Scan for the cell matching the given text and deliver its (X, Y) coordinate at center. 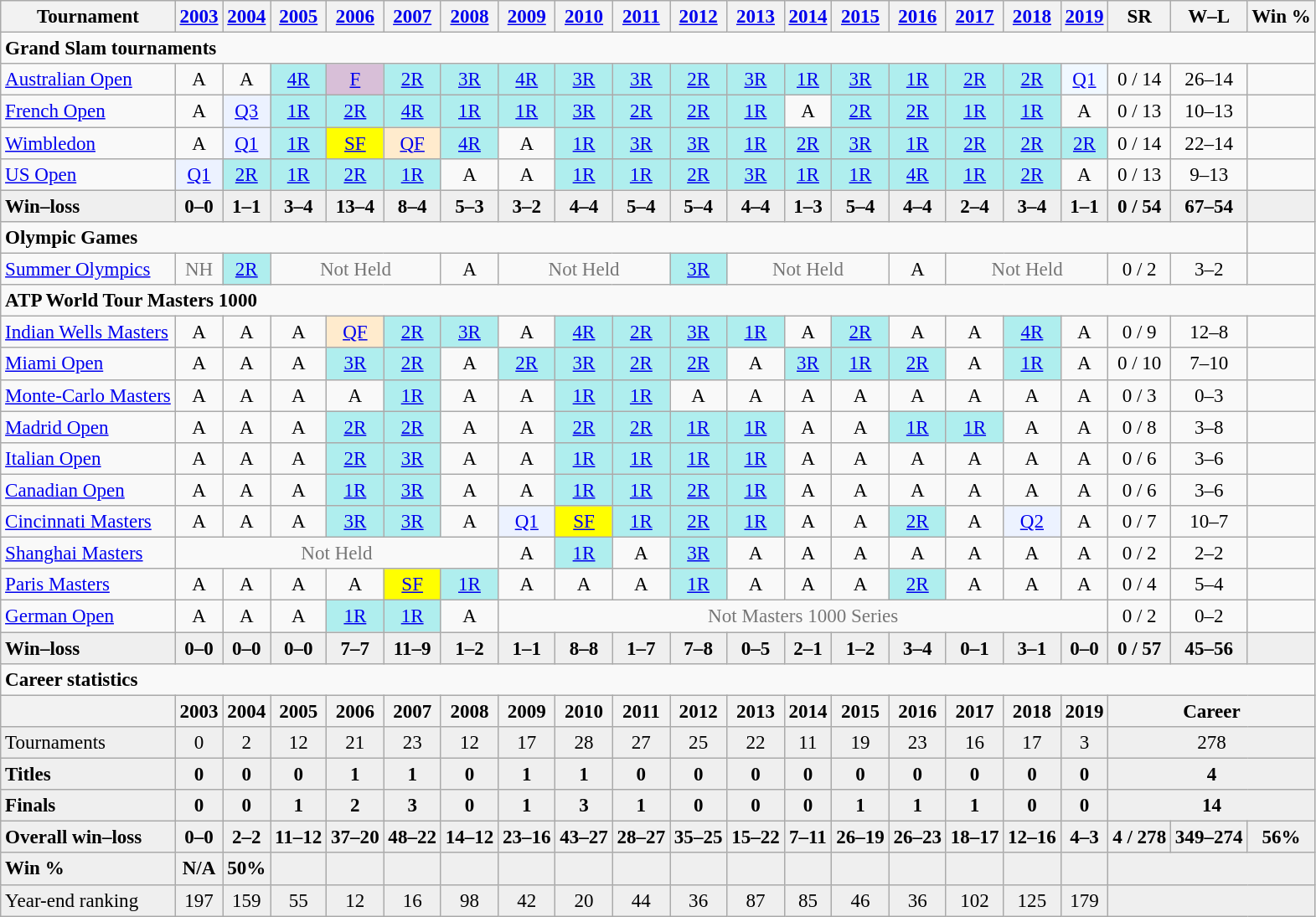
0 / 54 (1139, 206)
19 (860, 743)
0 / 10 (1139, 364)
20 (584, 900)
9–13 (1210, 175)
11–9 (412, 648)
22–14 (1210, 143)
N/A (199, 869)
Overall win–loss (88, 837)
0–2 (1210, 616)
98 (469, 900)
Shanghai Masters (88, 554)
15–22 (756, 837)
26–19 (860, 837)
0 / 8 (1139, 427)
42 (527, 900)
11–12 (298, 837)
Not Masters 1000 Series (803, 616)
SR (1139, 17)
50% (246, 869)
3–8 (1210, 427)
26–14 (1210, 80)
28 (584, 743)
37–20 (355, 837)
14 (1211, 806)
W–L (1210, 17)
14–12 (469, 837)
Indian Wells Masters (88, 332)
0–5 (756, 648)
4 (1211, 775)
21 (355, 743)
French Open (88, 111)
7–10 (1210, 364)
Australian Open (88, 80)
10–7 (1210, 522)
Tournaments (88, 743)
102 (974, 900)
0 / 3 (1139, 395)
0–1 (974, 648)
7–8 (699, 648)
Tournament (88, 17)
Olympic Games (624, 238)
Year-end ranking (88, 900)
F (355, 80)
US Open (88, 175)
44 (641, 900)
Italian Open (88, 459)
Paris Masters (88, 585)
Canadian Open (88, 490)
4–3 (1084, 837)
28–27 (641, 837)
22 (756, 743)
67–54 (1210, 206)
25 (699, 743)
2–4 (974, 206)
159 (246, 900)
11 (808, 743)
26–23 (917, 837)
Cincinnati Masters (88, 522)
Q3 (246, 111)
5–3 (469, 206)
12–8 (1210, 332)
125 (1032, 900)
35–25 (699, 837)
0–3 (1210, 395)
48–22 (412, 837)
43–27 (584, 837)
85 (808, 900)
46 (860, 900)
0 / 9 (1139, 332)
55 (298, 900)
179 (1084, 900)
Finals (88, 806)
Madrid Open (88, 427)
87 (756, 900)
45–56 (1210, 648)
Q2 (1032, 522)
7–7 (355, 648)
278 (1211, 743)
Career (1211, 711)
Summer Olympics (88, 270)
Career statistics (658, 680)
Wimbledon (88, 143)
0 / 4 (1139, 585)
2–1 (808, 648)
13–4 (355, 206)
NH (199, 270)
27 (641, 743)
12–16 (1032, 837)
0 / 57 (1139, 648)
10–13 (1210, 111)
Miami Open (88, 364)
3–1 (1032, 648)
23–16 (527, 837)
1–7 (641, 648)
18–17 (974, 837)
8–4 (412, 206)
ATP World Tour Masters 1000 (658, 301)
German Open (88, 616)
Titles (88, 775)
8–8 (584, 648)
7–11 (808, 837)
197 (199, 900)
4 / 278 (1139, 837)
0 / 7 (1139, 522)
Grand Slam tournaments (658, 49)
1–3 (808, 206)
56% (1282, 837)
Monte-Carlo Masters (88, 395)
349–274 (1210, 837)
